Capture the cell that displays the provided text and extract its (x, y) central coordinate. 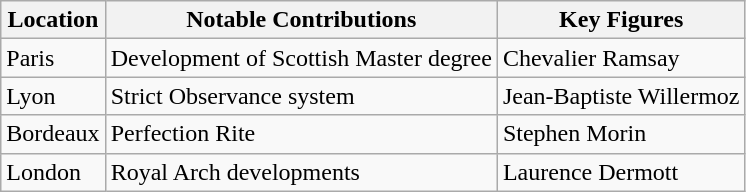
Paris (53, 58)
Stephen Morin (621, 134)
Lyon (53, 96)
Bordeaux (53, 134)
Jean-Baptiste Willermoz (621, 96)
Chevalier Ramsay (621, 58)
Key Figures (621, 20)
Strict Observance system (301, 96)
Notable Contributions (301, 20)
Location (53, 20)
Development of Scottish Master degree (301, 58)
Perfection Rite (301, 134)
Laurence Dermott (621, 172)
London (53, 172)
Royal Arch developments (301, 172)
